Pinpoint the cell where the given text exists, returning its [x, y] midpoint coordinate. 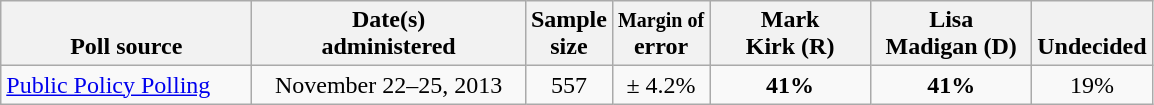
Poll source [126, 34]
Public Policy Polling [126, 85]
Margin oferror [660, 34]
MarkKirk (R) [790, 34]
± 4.2% [660, 85]
Undecided [1092, 34]
November 22–25, 2013 [389, 85]
Date(s)administered [389, 34]
19% [1092, 85]
Samplesize [568, 34]
LisaMadigan (D) [952, 34]
557 [568, 85]
